Scan for the cell matching the given text and deliver its [X, Y] coordinate at center. 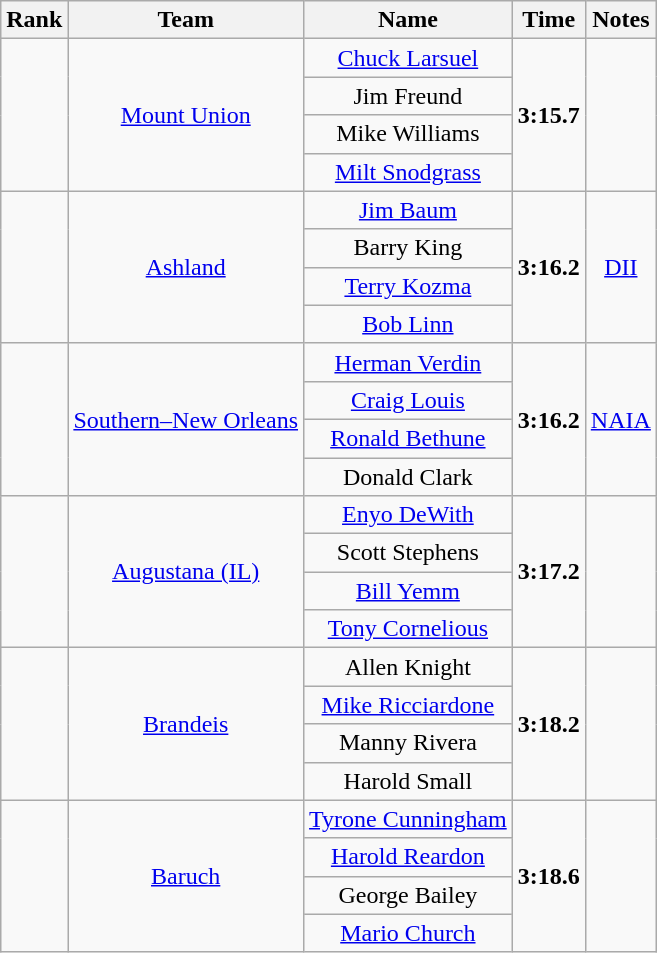
3:17.2 [548, 572]
Manny Rivera [408, 743]
Time [548, 20]
Bill Yemm [408, 591]
Bob Linn [408, 324]
Chuck Larsuel [408, 58]
Harold Reardon [408, 857]
Milt Snodgrass [408, 172]
Enyo DeWith [408, 515]
NAIA [620, 419]
Team [186, 20]
DII [620, 267]
Mount Union [186, 115]
Barry King [408, 248]
Baruch [186, 876]
Jim Baum [408, 210]
Tyrone Cunningham [408, 819]
Scott Stephens [408, 553]
Terry Kozma [408, 286]
3:18.6 [548, 876]
3:18.2 [548, 724]
Brandeis [186, 724]
Southern–New Orleans [186, 419]
Mike Ricciardone [408, 705]
Herman Verdin [408, 362]
Jim Freund [408, 96]
Mike Williams [408, 134]
Augustana (IL) [186, 572]
Allen Knight [408, 667]
Notes [620, 20]
Tony Cornelious [408, 629]
Ronald Bethune [408, 438]
Harold Small [408, 781]
Mario Church [408, 933]
3:15.7 [548, 115]
Donald Clark [408, 477]
Rank [34, 20]
Name [408, 20]
Craig Louis [408, 400]
George Bailey [408, 895]
Ashland [186, 267]
